Return (X, Y) of the center of cell containing provided text 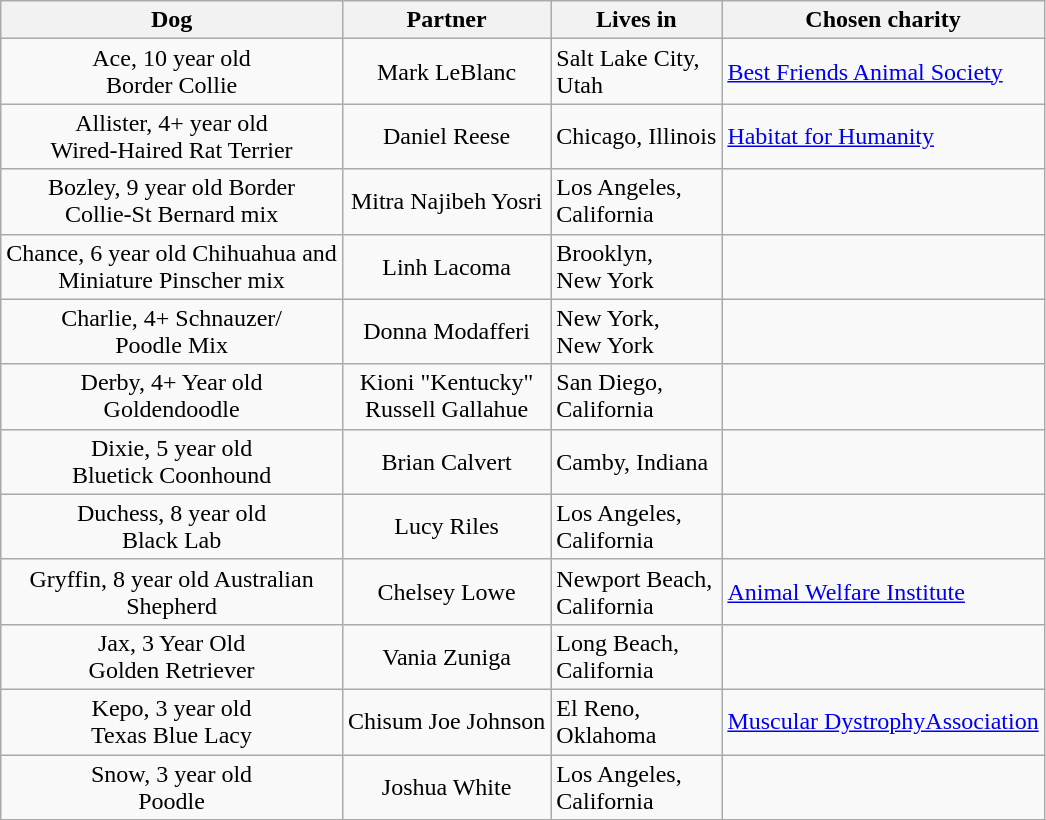
Allister, 4+ year oldWired-Haired Rat Terrier (172, 136)
Chelsey Lowe (446, 592)
Charlie, 4+ Schnauzer/Poodle Mix (172, 332)
Chosen charity (883, 20)
Linh Lacoma (446, 266)
Mitra Najibeh Yosri (446, 202)
Jax, 3 Year OldGolden Retriever (172, 656)
Brian Calvert (446, 462)
Mark LeBlanc (446, 72)
Brooklyn,New York (636, 266)
Dixie, 5 year oldBluetick Coonhound (172, 462)
Newport Beach,California (636, 592)
Chisum Joe Johnson (446, 722)
San Diego,California (636, 396)
Long Beach,California (636, 656)
Salt Lake City,Utah (636, 72)
Ace, 10 year oldBorder Collie (172, 72)
Daniel Reese (446, 136)
Lucy Riles (446, 526)
Derby, 4+ Year oldGoldendoodle (172, 396)
Muscular DystrophyAssociation (883, 722)
Camby, Indiana (636, 462)
Partner (446, 20)
Dog (172, 20)
Lives in (636, 20)
Animal Welfare Institute (883, 592)
Gryffin, 8 year old AustralianShepherd (172, 592)
Chicago, Illinois (636, 136)
New York,New York (636, 332)
Joshua White (446, 786)
Vania Zuniga (446, 656)
Chance, 6 year old Chihuahua andMiniature Pinscher mix (172, 266)
Kepo, 3 year oldTexas Blue Lacy (172, 722)
El Reno,Oklahoma (636, 722)
Habitat for Humanity (883, 136)
Kioni "Kentucky"Russell Gallahue (446, 396)
Duchess, 8 year oldBlack Lab (172, 526)
Bozley, 9 year old BorderCollie-St Bernard mix (172, 202)
Snow, 3 year oldPoodle (172, 786)
Best Friends Animal Society (883, 72)
Donna Modafferi (446, 332)
